Return [x, y] of the center of cell containing provided text 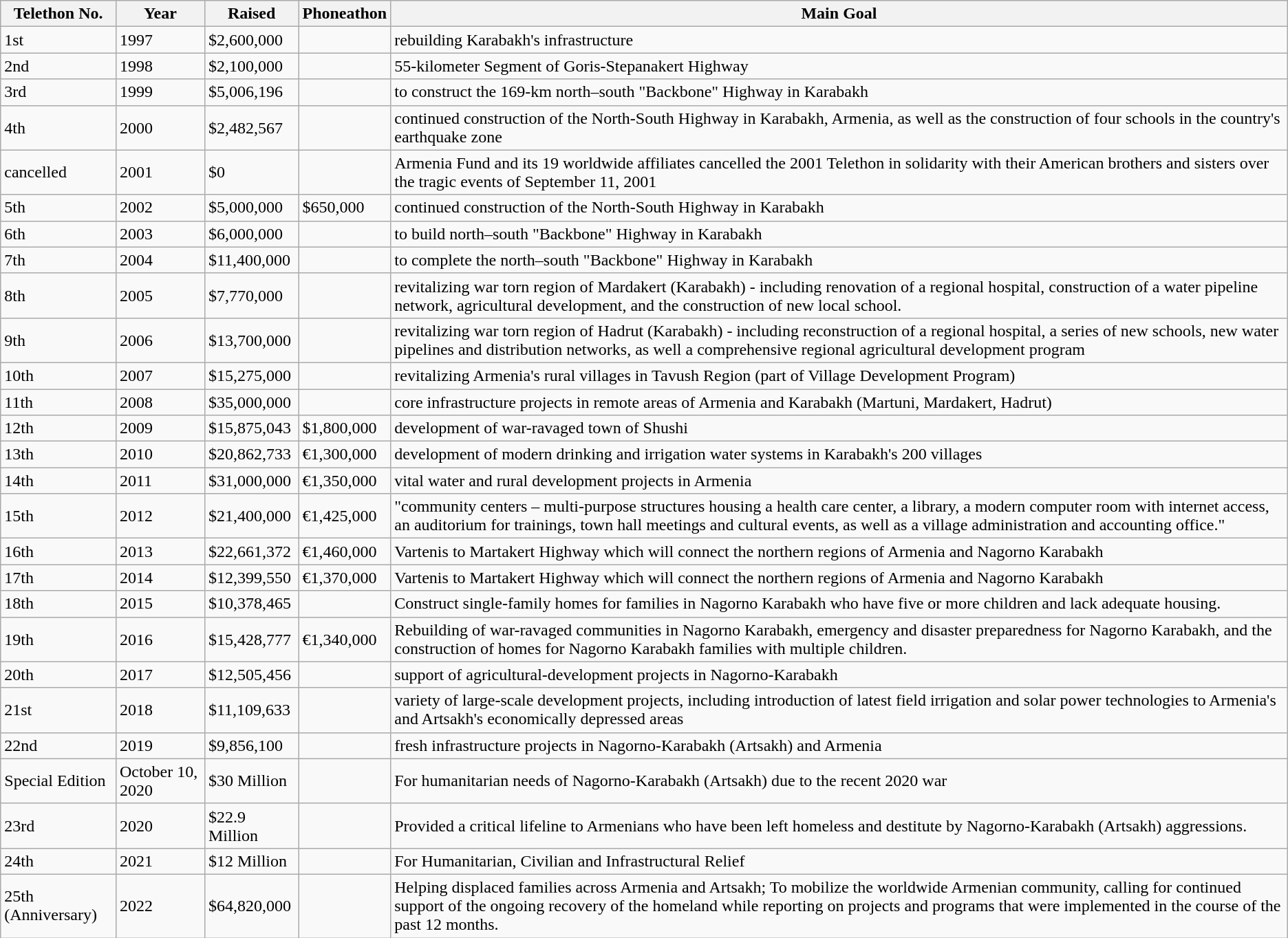
2015 [160, 604]
15th [58, 516]
19th [58, 640]
Special Edition [58, 781]
October 10, 2020 [160, 781]
$12 Million [251, 861]
development of modern drinking and irrigation water systems in Karabakh's 200 villages [839, 455]
support of agricultural-development projects in Nagorno-Karabakh [839, 675]
16th [58, 552]
11th [58, 402]
23rd [58, 825]
€1,350,000 [345, 481]
3rd [58, 92]
7th [58, 260]
$12,399,550 [251, 578]
14th [58, 481]
$0 [251, 172]
Raised [251, 14]
$7,770,000 [251, 296]
$13,700,000 [251, 340]
€1,460,000 [345, 552]
$2,600,000 [251, 40]
13th [58, 455]
$5,000,000 [251, 208]
rebuilding Karabakh's infrastructure [839, 40]
$15,875,043 [251, 428]
24th [58, 861]
to build north–south "Backbone" Highway in Karabakh [839, 234]
$2,482,567 [251, 128]
12th [58, 428]
18th [58, 604]
$22,661,372 [251, 552]
Main Goal [839, 14]
2001 [160, 172]
$10,378,465 [251, 604]
€1,425,000 [345, 516]
1st [58, 40]
$5,006,196 [251, 92]
For Humanitarian, Civilian and Infrastructural Relief [839, 861]
2005 [160, 296]
2014 [160, 578]
1999 [160, 92]
25th (Anniversary) [58, 906]
17th [58, 578]
55-kilometer Segment of Goris-Stepanakert Highway [839, 66]
cancelled [58, 172]
2011 [160, 481]
$12,505,456 [251, 675]
22nd [58, 745]
to construct the 169-km north–south "Backbone" Highway in Karabakh [839, 92]
2000 [160, 128]
1998 [160, 66]
$2,100,000 [251, 66]
2022 [160, 906]
5th [58, 208]
$11,109,633 [251, 710]
vital water and rural development projects in Armenia [839, 481]
$9,856,100 [251, 745]
8th [58, 296]
2004 [160, 260]
$21,400,000 [251, 516]
€1,370,000 [345, 578]
$31,000,000 [251, 481]
2nd [58, 66]
$30 Million [251, 781]
continued construction of the North-South Highway in Karabakh [839, 208]
1997 [160, 40]
fresh infrastructure projects in Nagorno-Karabakh (Artsakh) and Armenia [839, 745]
€1,300,000 [345, 455]
For humanitarian needs of Nagorno-Karabakh (Artsakh) due to the recent 2020 war [839, 781]
2003 [160, 234]
2007 [160, 375]
$650,000 [345, 208]
to complete the north–south "Backbone" Highway in Karabakh [839, 260]
2019 [160, 745]
Construct single-family homes for families in Nagorno Karabakh who have five or more children and lack adequate housing. [839, 604]
Provided a critical lifeline to Armenians who have been left homeless and destitute by Nagorno-Karabakh (Artsakh) aggressions. [839, 825]
$6,000,000 [251, 234]
core infrastructure projects in remote areas of Armenia and Karabakh (Martuni, Mardakert, Hadrut) [839, 402]
2017 [160, 675]
$20,862,733 [251, 455]
Year [160, 14]
9th [58, 340]
$64,820,000 [251, 906]
2013 [160, 552]
2016 [160, 640]
$15,428,777 [251, 640]
$22.9 Million [251, 825]
4th [58, 128]
6th [58, 234]
Telethon No. [58, 14]
2002 [160, 208]
$1,800,000 [345, 428]
Phoneathon [345, 14]
development of war-ravaged town of Shushi [839, 428]
2009 [160, 428]
revitalizing Armenia's rural villages in Tavush Region (part of Village Development Program) [839, 375]
2018 [160, 710]
2021 [160, 861]
2008 [160, 402]
€1,340,000 [345, 640]
21st [58, 710]
20th [58, 675]
2020 [160, 825]
10th [58, 375]
continued construction of the North-South Highway in Karabakh, Armenia, as well as the construction of four schools in the country's earthquake zone [839, 128]
2010 [160, 455]
2006 [160, 340]
$11,400,000 [251, 260]
$35,000,000 [251, 402]
2012 [160, 516]
$15,275,000 [251, 375]
